Locate the cell with the specified text and output its [X, Y] center coordinate. 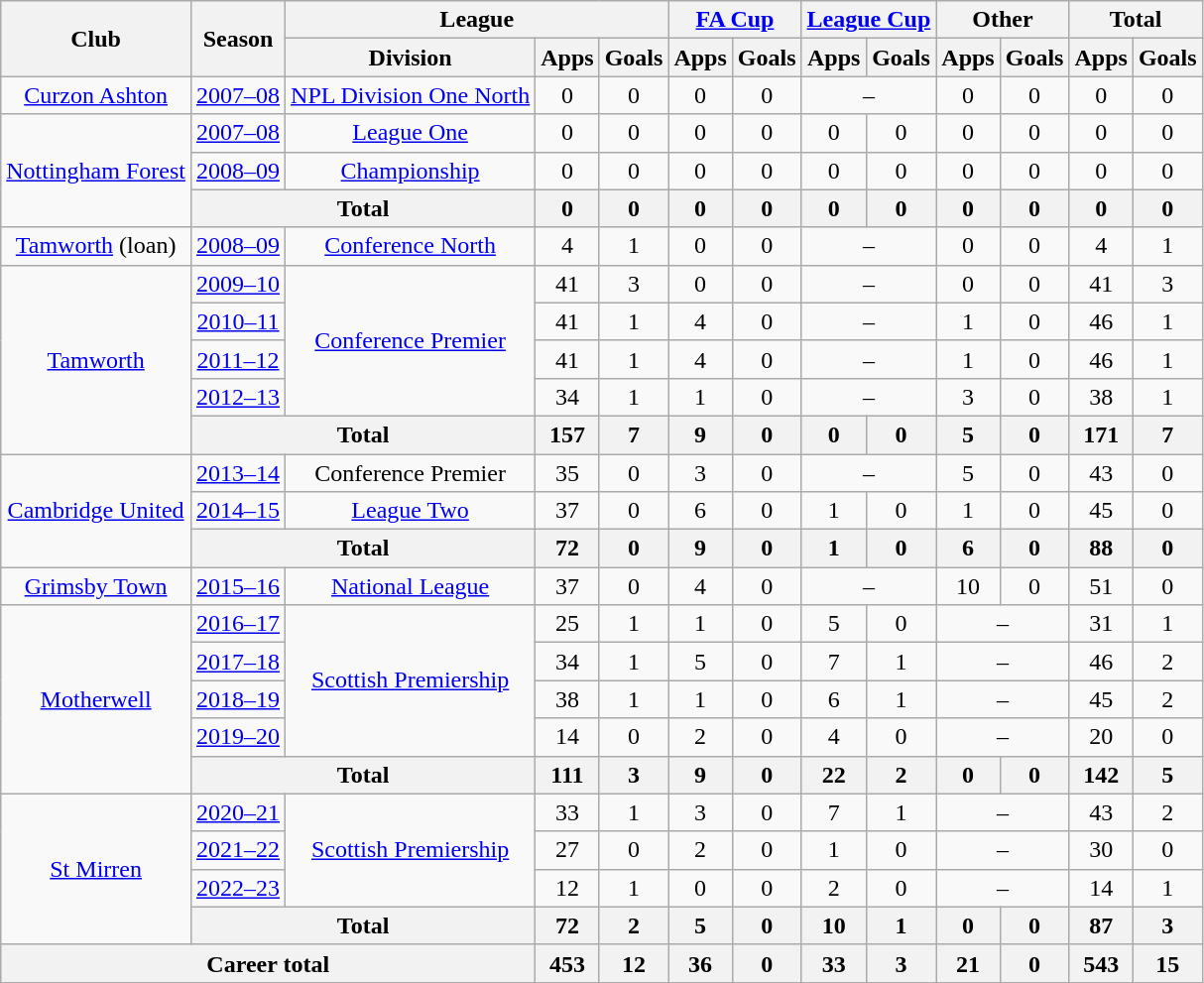
2019–20 [238, 737]
Curzon Ashton [96, 95]
League One [411, 133]
30 [1101, 850]
St Mirren [96, 869]
142 [1101, 775]
25 [567, 624]
2015–16 [238, 586]
Nottingham Forest [96, 171]
15 [1167, 963]
2018–19 [238, 699]
2009–10 [238, 284]
31 [1101, 624]
Cambridge United [96, 511]
2013–14 [238, 473]
157 [567, 434]
Other [1003, 20]
2020–21 [238, 812]
2016–17 [238, 624]
National League [411, 586]
171 [1101, 434]
League Cup [869, 20]
51 [1101, 586]
Division [411, 58]
22 [833, 775]
543 [1101, 963]
League [477, 20]
88 [1101, 549]
FA Cup [735, 20]
20 [1101, 737]
2021–22 [238, 850]
Tamworth (loan) [96, 246]
Club [96, 39]
2014–15 [238, 511]
27 [567, 850]
36 [700, 963]
League Two [411, 511]
2011–12 [238, 359]
2012–13 [238, 397]
35 [567, 473]
Grimsby Town [96, 586]
2022–23 [238, 888]
453 [567, 963]
Career total [268, 963]
Tamworth [96, 359]
Conference North [411, 246]
Motherwell [96, 699]
2010–11 [238, 321]
2017–18 [238, 662]
Season [238, 39]
NPL Division One North [411, 95]
Championship [411, 171]
21 [968, 963]
111 [567, 775]
87 [1101, 925]
